Find where the given text appears and provide that cell's center as [X, Y] coordinate. 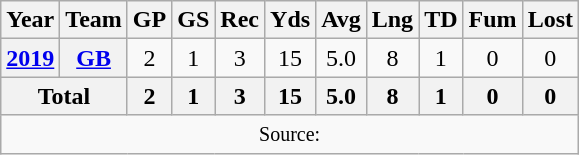
Lng [392, 20]
Lost [550, 20]
Fum [492, 20]
Rec [240, 20]
Team [94, 20]
Yds [290, 20]
TD [441, 20]
Avg [342, 20]
GB [94, 58]
GP [149, 20]
Total [64, 96]
Source: [290, 134]
Year [30, 20]
GS [194, 20]
2019 [30, 58]
